Locate the cell with the specified text and output its (x, y) center coordinate. 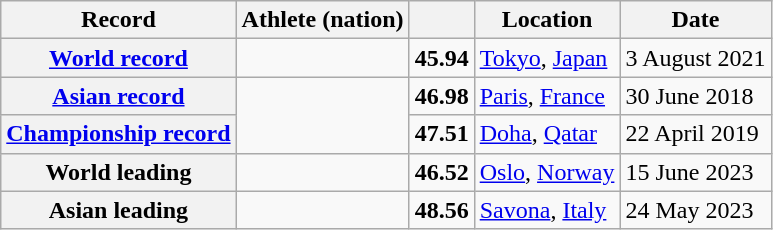
22 April 2019 (696, 134)
46.98 (442, 96)
Paris, France (547, 96)
Asian record (118, 96)
47.51 (442, 134)
24 May 2023 (696, 210)
48.56 (442, 210)
15 June 2023 (696, 172)
45.94 (442, 58)
Oslo, Norway (547, 172)
Location (547, 20)
Championship record (118, 134)
Athlete (nation) (322, 20)
30 June 2018 (696, 96)
World record (118, 58)
Tokyo, Japan (547, 58)
Asian leading (118, 210)
3 August 2021 (696, 58)
Savona, Italy (547, 210)
World leading (118, 172)
Doha, Qatar (547, 134)
Record (118, 20)
46.52 (442, 172)
Date (696, 20)
